Provide the (x, y) coordinate of the cell's center where the given text is located.  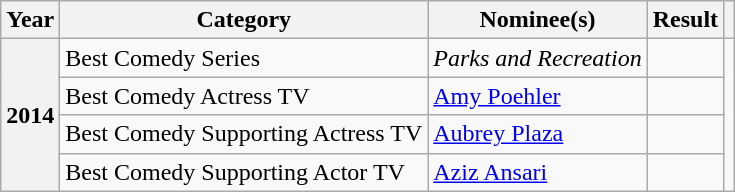
Aziz Ansari (538, 172)
Best Comedy Supporting Actress TV (244, 134)
Result (685, 20)
Best Comedy Supporting Actor TV (244, 172)
Category (244, 20)
Year (30, 20)
Parks and Recreation (538, 58)
2014 (30, 115)
Amy Poehler (538, 96)
Aubrey Plaza (538, 134)
Best Comedy Actress TV (244, 96)
Best Comedy Series (244, 58)
Nominee(s) (538, 20)
